Capture the cell that displays the provided text and extract its [X, Y] central coordinate. 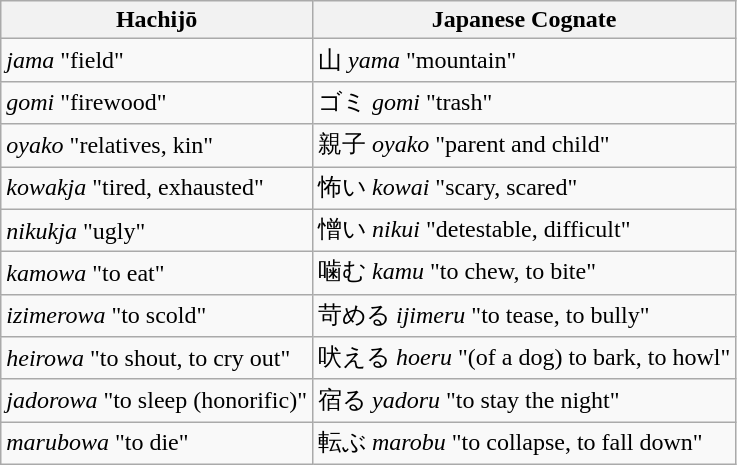
nikukja "ugly" [157, 230]
ゴミ gomi "trash" [524, 102]
heirowa "to shout, to cry out" [157, 358]
izimerowa "to scold" [157, 316]
Japanese Cognate [524, 20]
転ぶ marobu "to collapse, to fall down" [524, 444]
苛める ijimeru "to tease, to bully" [524, 316]
Hachijō [157, 20]
山 yama "mountain" [524, 60]
kowakja "tired, exhausted" [157, 188]
jadorowa "to sleep (honorific)" [157, 400]
oyako "relatives, kin" [157, 146]
噛む kamu "to chew, to bite" [524, 274]
marubowa "to die" [157, 444]
jama "field" [157, 60]
親子 oyako "parent and child" [524, 146]
kamowa "to eat" [157, 274]
怖い kowai "scary, scared" [524, 188]
宿る yadoru "to stay the night" [524, 400]
gomi "firewood" [157, 102]
吠える hoeru "(of a dog) to bark, to howl" [524, 358]
憎い nikui "detestable, difficult" [524, 230]
